Determine the (X, Y) coordinate at the center of the cell enclosing the given text.  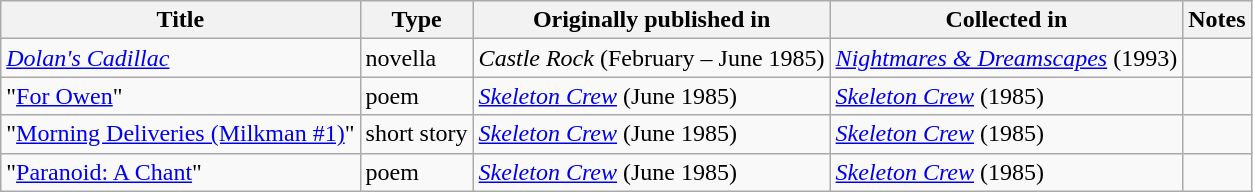
Nightmares & Dreamscapes (1993) (1006, 58)
novella (416, 58)
Title (180, 20)
Type (416, 20)
"Morning Deliveries (Milkman #1)" (180, 134)
Collected in (1006, 20)
Castle Rock (February – June 1985) (652, 58)
Notes (1217, 20)
short story (416, 134)
Dolan's Cadillac (180, 58)
Originally published in (652, 20)
"Paranoid: A Chant" (180, 172)
"For Owen" (180, 96)
